Capture the cell that displays the provided text and extract its [X, Y] central coordinate. 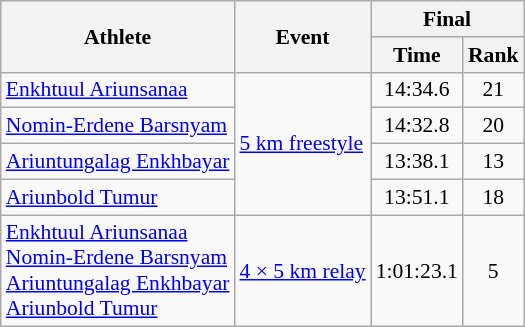
Nomin-Erdene Barsnyam [118, 126]
Enkhtuul Ariunsanaa [118, 90]
20 [494, 126]
13:38.1 [417, 162]
Time [417, 55]
Rank [494, 55]
Ariunbold Tumur [118, 197]
5 [494, 271]
21 [494, 90]
13:51.1 [417, 197]
14:34.6 [417, 90]
5 km freestyle [302, 143]
Event [302, 36]
Ariuntungalag Enkhbayar [118, 162]
Athlete [118, 36]
18 [494, 197]
4 × 5 km relay [302, 271]
1:01:23.1 [417, 271]
Final [448, 19]
Enkhtuul AriunsanaaNomin-Erdene BarsnyamAriuntungalag EnkhbayarAriunbold Tumur [118, 271]
14:32.8 [417, 126]
13 [494, 162]
